Provide the [x, y] coordinate of the cell's center where the given text is located.  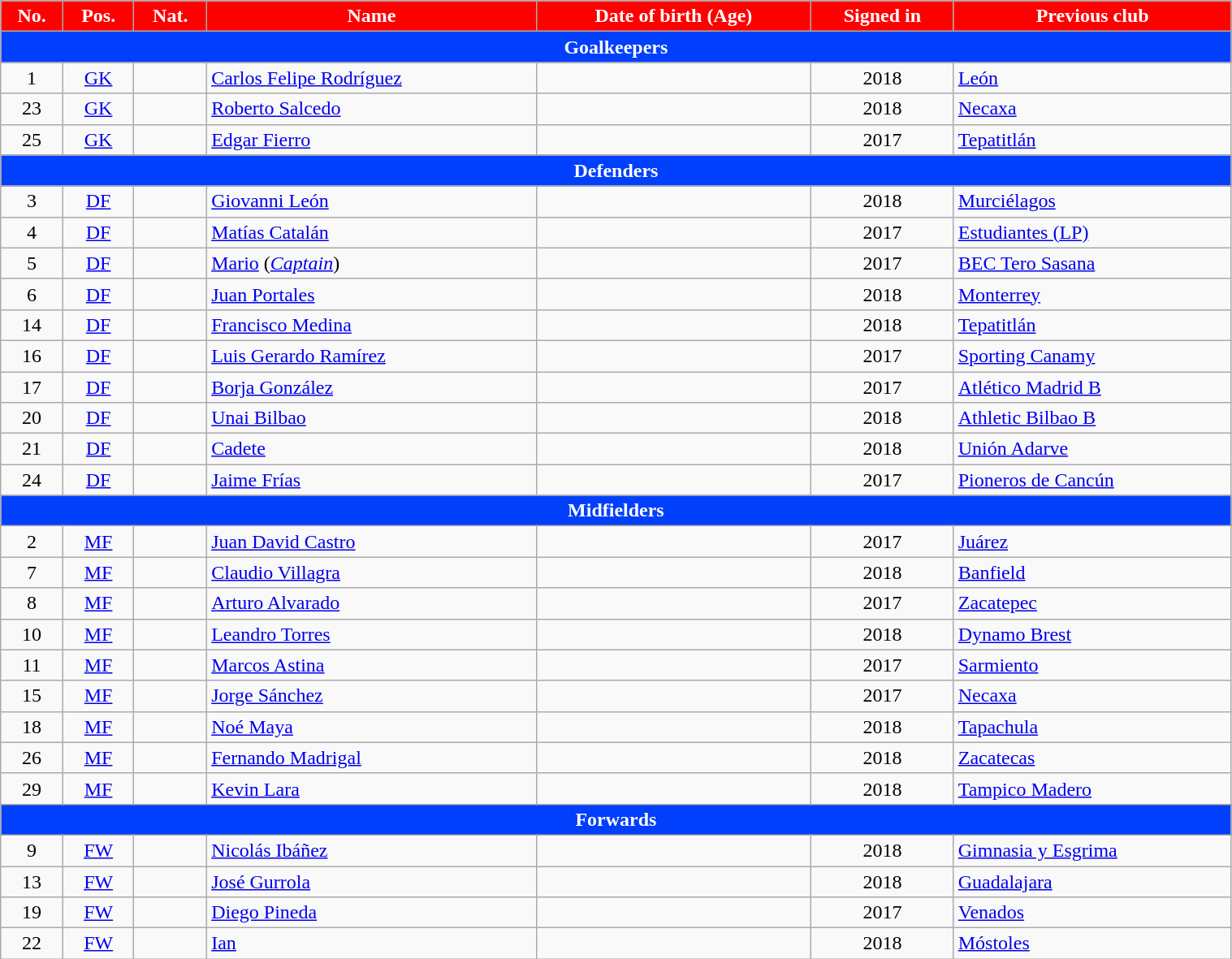
25 [32, 140]
8 [32, 603]
Defenders [616, 171]
Roberto Salcedo [372, 109]
23 [32, 109]
No. [32, 16]
13 [32, 881]
Atlético Madrid B [1092, 387]
Nicolás Ibáñez [372, 850]
Nat. [171, 16]
Leandro Torres [372, 634]
Ian [372, 944]
Gimnasia y Esgrima [1092, 850]
24 [32, 480]
20 [32, 418]
7 [32, 572]
Pos. [98, 16]
Juan David Castro [372, 542]
29 [32, 788]
11 [32, 665]
Name [372, 16]
Diego Pineda [372, 913]
Borja González [372, 387]
Sarmiento [1092, 665]
Fernando Madrigal [372, 758]
Date of birth (Age) [673, 16]
18 [32, 727]
3 [32, 201]
Mario (Captain) [372, 263]
Juan Portales [372, 294]
Matías Catalán [372, 232]
9 [32, 850]
22 [32, 944]
Guadalajara [1092, 881]
15 [32, 696]
Previous club [1092, 16]
Claudio Villagra [372, 572]
Arturo Alvarado [372, 603]
José Gurrola [372, 881]
Midfielders [616, 511]
Tampico Madero [1092, 788]
1 [32, 78]
Venados [1092, 913]
19 [32, 913]
Pioneros de Cancún [1092, 480]
4 [32, 232]
10 [32, 634]
Forwards [616, 819]
5 [32, 263]
21 [32, 449]
Carlos Felipe Rodríguez [372, 78]
6 [32, 294]
Signed in [883, 16]
Murciélagos [1092, 201]
Dynamo Brest [1092, 634]
Marcos Astina [372, 665]
Goalkeepers [616, 47]
Athletic Bilbao B [1092, 418]
Móstoles [1092, 944]
Jaime Frías [372, 480]
16 [32, 356]
Francisco Medina [372, 325]
León [1092, 78]
14 [32, 325]
Luis Gerardo Ramírez [372, 356]
Zacatecas [1092, 758]
26 [32, 758]
Giovanni León [372, 201]
Estudiantes (LP) [1092, 232]
Unai Bilbao [372, 418]
2 [32, 542]
Sporting Canamy [1092, 356]
BEC Tero Sasana [1092, 263]
Jorge Sánchez [372, 696]
Tapachula [1092, 727]
Zacatepec [1092, 603]
17 [32, 387]
Noé Maya [372, 727]
Juárez [1092, 542]
Unión Adarve [1092, 449]
Banfield [1092, 572]
Edgar Fierro [372, 140]
Cadete [372, 449]
Kevin Lara [372, 788]
Monterrey [1092, 294]
